Scan for the cell matching the given text and deliver its (x, y) coordinate at center. 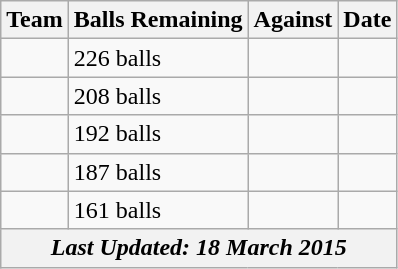
Team (35, 20)
226 balls (158, 58)
Against (293, 20)
187 balls (158, 172)
208 balls (158, 96)
Date (368, 20)
Last Updated: 18 March 2015 (199, 248)
192 balls (158, 134)
Balls Remaining (158, 20)
161 balls (158, 210)
